Pinpoint the cell where the given text exists, returning its [X, Y] midpoint coordinate. 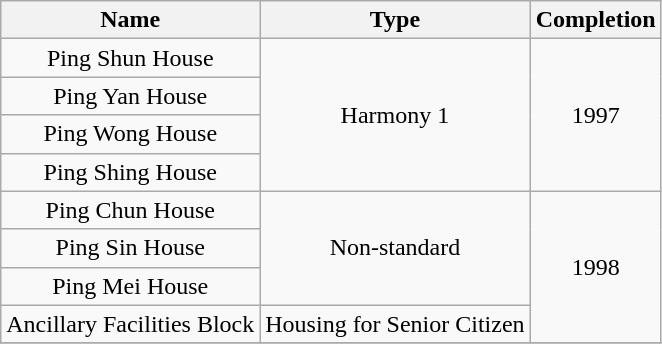
Name [130, 20]
Ping Mei House [130, 286]
Non-standard [395, 248]
Ping Chun House [130, 210]
Ping Wong House [130, 134]
Ancillary Facilities Block [130, 324]
Housing for Senior Citizen [395, 324]
Type [395, 20]
Ping Shun House [130, 58]
Ping Yan House [130, 96]
1997 [596, 115]
1998 [596, 267]
Harmony 1 [395, 115]
Ping Sin House [130, 248]
Completion [596, 20]
Ping Shing House [130, 172]
